Output the [x, y] coordinate of the center of the cell containing the given text.  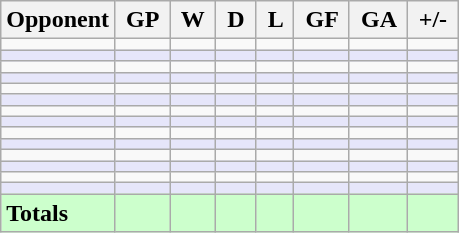
Opponent [58, 20]
W [193, 20]
GP [142, 20]
+/- [432, 20]
L [275, 20]
GA [378, 20]
D [236, 20]
Totals [58, 213]
GF [322, 20]
